Capture the cell that displays the provided text and extract its [x, y] central coordinate. 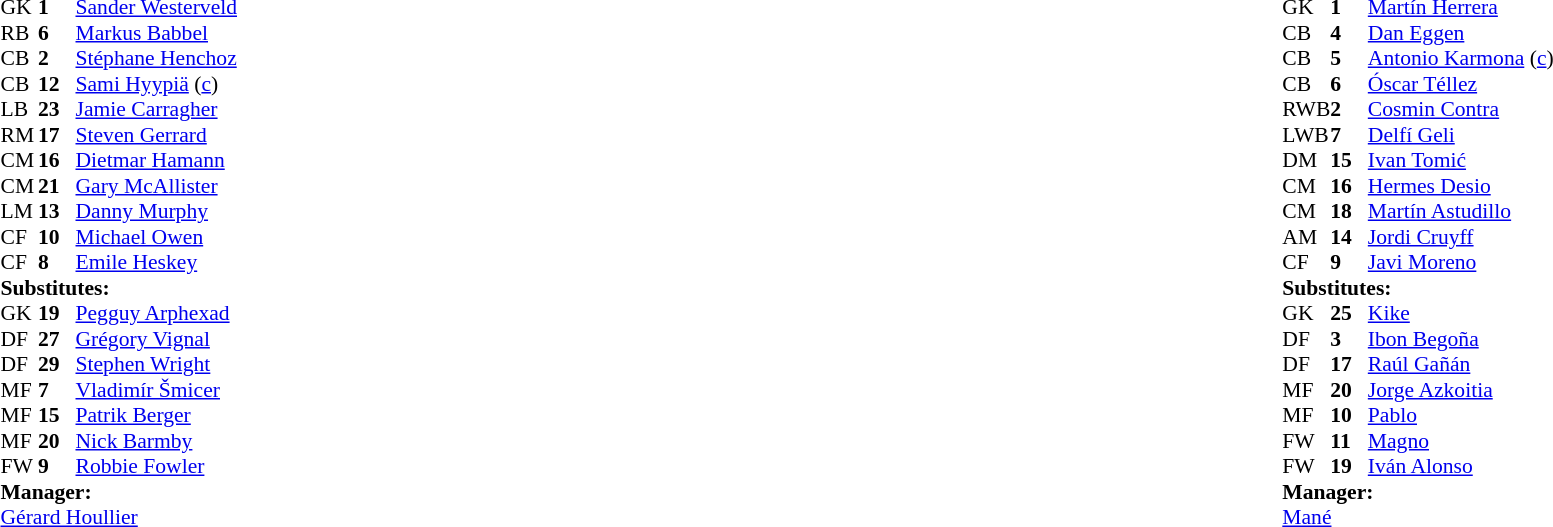
Michael Owen [157, 237]
Stephen Wright [157, 365]
29 [57, 365]
8 [57, 263]
13 [57, 211]
4 [1349, 33]
21 [57, 186]
5 [1349, 59]
Danny Murphy [157, 211]
Nick Barmby [157, 441]
DM [1306, 161]
Robbie Fowler [157, 467]
LM [19, 211]
Grégory Vignal [157, 339]
12 [57, 84]
11 [1349, 441]
RWB [1306, 109]
Pegguy Arphexad [157, 313]
18 [1349, 211]
Vladimír Šmicer [157, 390]
23 [57, 109]
Emile Heskey [157, 263]
27 [57, 339]
AM [1306, 237]
Sami Hyypiä (c) [157, 84]
Jamie Carragher [157, 109]
Markus Babbel [157, 33]
Gary McAllister [157, 186]
RB [19, 33]
RM [19, 135]
25 [1349, 313]
LWB [1306, 135]
Dietmar Hamann [157, 161]
Steven Gerrard [157, 135]
14 [1349, 237]
3 [1349, 339]
Stéphane Henchoz [157, 59]
LB [19, 109]
Patrik Berger [157, 415]
